Return the (x, y) coordinate for the center point of the cell that contains the specified text.  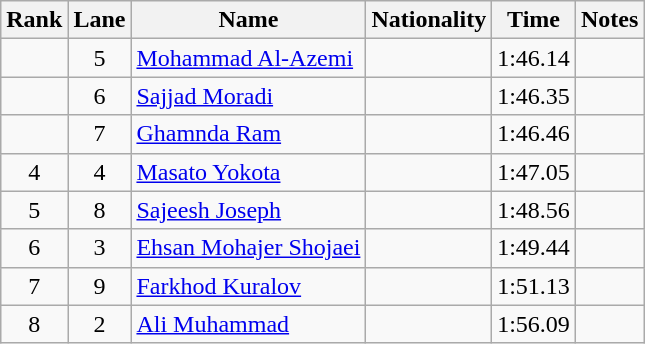
Ali Muhammad (248, 324)
Masato Yokota (248, 172)
Name (248, 20)
2 (100, 324)
Lane (100, 20)
9 (100, 286)
1:47.05 (534, 172)
Sajeesh Joseph (248, 210)
Rank (34, 20)
1:48.56 (534, 210)
1:46.35 (534, 96)
Ghamnda Ram (248, 134)
1:56.09 (534, 324)
3 (100, 248)
Mohammad Al-Azemi (248, 58)
1:46.46 (534, 134)
1:49.44 (534, 248)
Farkhod Kuralov (248, 286)
Ehsan Mohajer Shojaei (248, 248)
Notes (609, 20)
1:46.14 (534, 58)
1:51.13 (534, 286)
Time (534, 20)
Sajjad Moradi (248, 96)
Nationality (429, 20)
